For the text-containing cell, return its midpoint in (x, y) coordinate format. 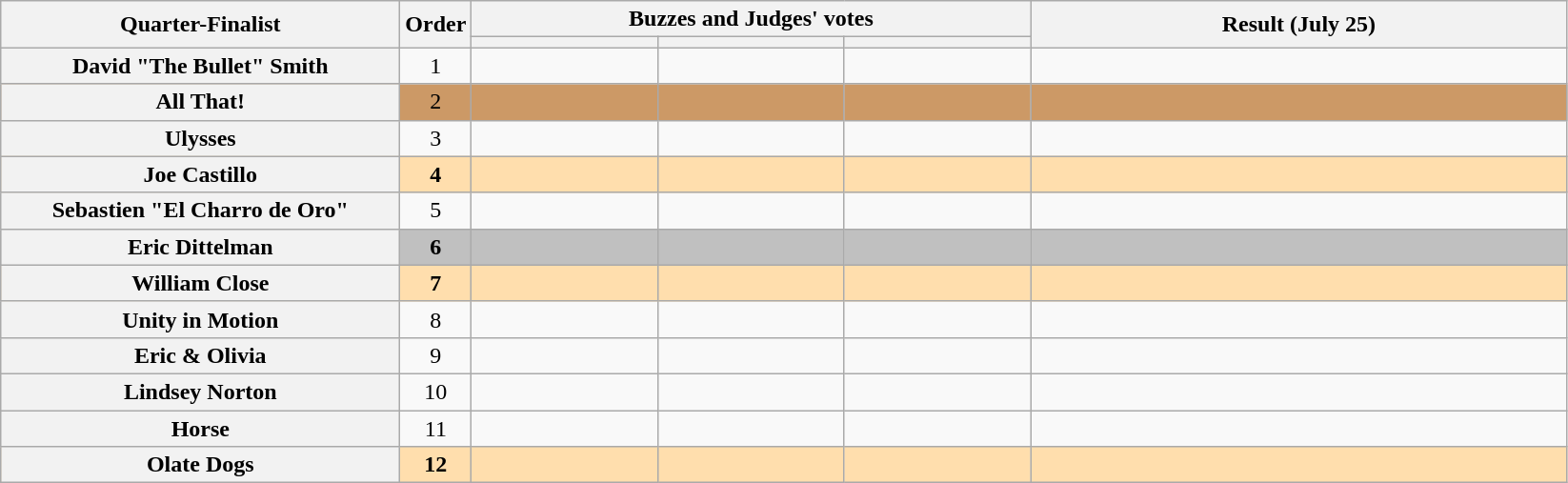
Order (436, 25)
8 (436, 319)
4 (436, 174)
9 (436, 355)
Joe Castillo (200, 174)
Quarter-Finalist (200, 25)
6 (436, 247)
1 (436, 66)
3 (436, 138)
William Close (200, 283)
Olate Dogs (200, 465)
2 (436, 102)
5 (436, 211)
Eric & Olivia (200, 355)
Horse (200, 428)
10 (436, 392)
Buzzes and Judges' votes (751, 19)
Unity in Motion (200, 319)
All That! (200, 102)
11 (436, 428)
Lindsey Norton (200, 392)
7 (436, 283)
David "The Bullet" Smith (200, 66)
Sebastien "El Charro de Oro" (200, 211)
Eric Dittelman (200, 247)
Ulysses (200, 138)
Result (July 25) (1299, 25)
12 (436, 465)
